Provide the (X, Y) coordinate of the cell's center where the given text is located.  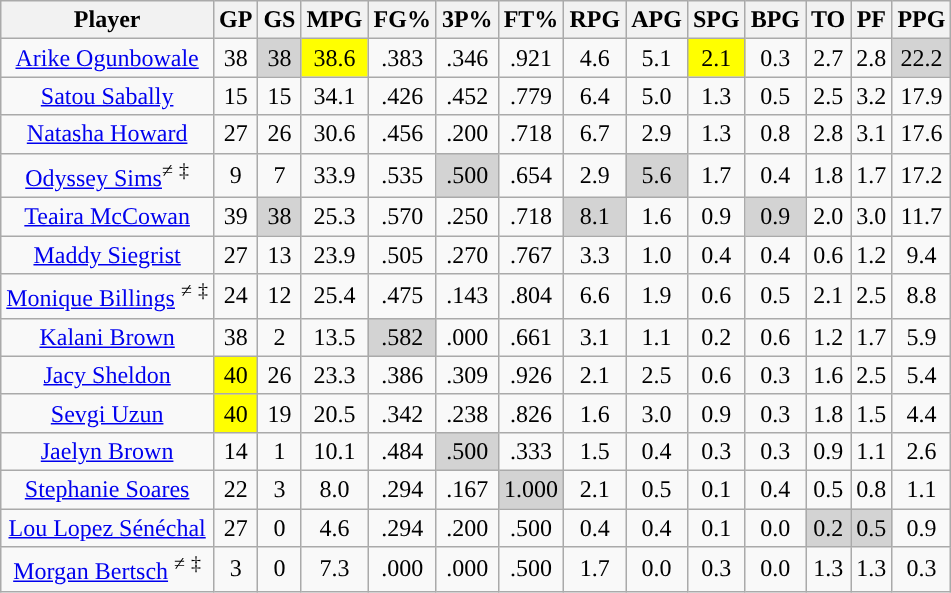
8.8 (922, 296)
17.6 (922, 134)
.767 (531, 255)
33.9 (334, 176)
1.9 (657, 296)
Sevgi Uzun (108, 413)
25.4 (334, 296)
.452 (467, 96)
Player (108, 20)
.167 (467, 489)
.383 (402, 58)
20.5 (334, 413)
.570 (402, 217)
3.3 (595, 255)
PF (872, 20)
.661 (531, 337)
6.6 (595, 296)
.779 (531, 96)
.238 (467, 413)
2 (280, 337)
RPG (595, 20)
FT% (531, 20)
.333 (531, 451)
.342 (402, 413)
GP (235, 20)
BPG (775, 20)
.426 (402, 96)
5.6 (657, 176)
8.0 (334, 489)
22 (235, 489)
6.7 (595, 134)
30.6 (334, 134)
.386 (402, 375)
Jacy Sheldon (108, 375)
17.2 (922, 176)
5.4 (922, 375)
39 (235, 217)
22.2 (922, 58)
FG% (402, 20)
.143 (467, 296)
Natasha Howard (108, 134)
9 (235, 176)
5.1 (657, 58)
24 (235, 296)
Teaira McCowan (108, 217)
GS (280, 20)
23.3 (334, 375)
Satou Sabally (108, 96)
.921 (531, 58)
10.1 (334, 451)
Kalani Brown (108, 337)
Monique Billings ≠ ‡ (108, 296)
38.6 (334, 58)
.505 (402, 255)
MPG (334, 20)
34.1 (334, 96)
1 (280, 451)
11.7 (922, 217)
Jaelyn Brown (108, 451)
.309 (467, 375)
Morgan Bertsch ≠ ‡ (108, 570)
Stephanie Soares (108, 489)
7 (280, 176)
APG (657, 20)
8.1 (595, 217)
14 (235, 451)
3P% (467, 20)
1.0 (657, 255)
3.2 (872, 96)
13.5 (334, 337)
2.0 (828, 217)
Odyssey Sims≠ ‡ (108, 176)
TO (828, 20)
2.7 (828, 58)
2.6 (922, 451)
5.9 (922, 337)
.250 (467, 217)
6.4 (595, 96)
23.9 (334, 255)
1.000 (531, 489)
17.9 (922, 96)
9.4 (922, 255)
.582 (402, 337)
.346 (467, 58)
.475 (402, 296)
.535 (402, 176)
13 (280, 255)
PPG (922, 20)
.484 (402, 451)
.926 (531, 375)
.456 (402, 134)
.826 (531, 413)
Arike Ogunbowale (108, 58)
.270 (467, 255)
19 (280, 413)
25.3 (334, 217)
12 (280, 296)
7.3 (334, 570)
SPG (716, 20)
.654 (531, 176)
4.4 (922, 413)
Lou Lopez Sénéchal (108, 528)
Maddy Siegrist (108, 255)
5.0 (657, 96)
.804 (531, 296)
